Find where the given text appears and provide that cell's center as (X, Y) coordinate. 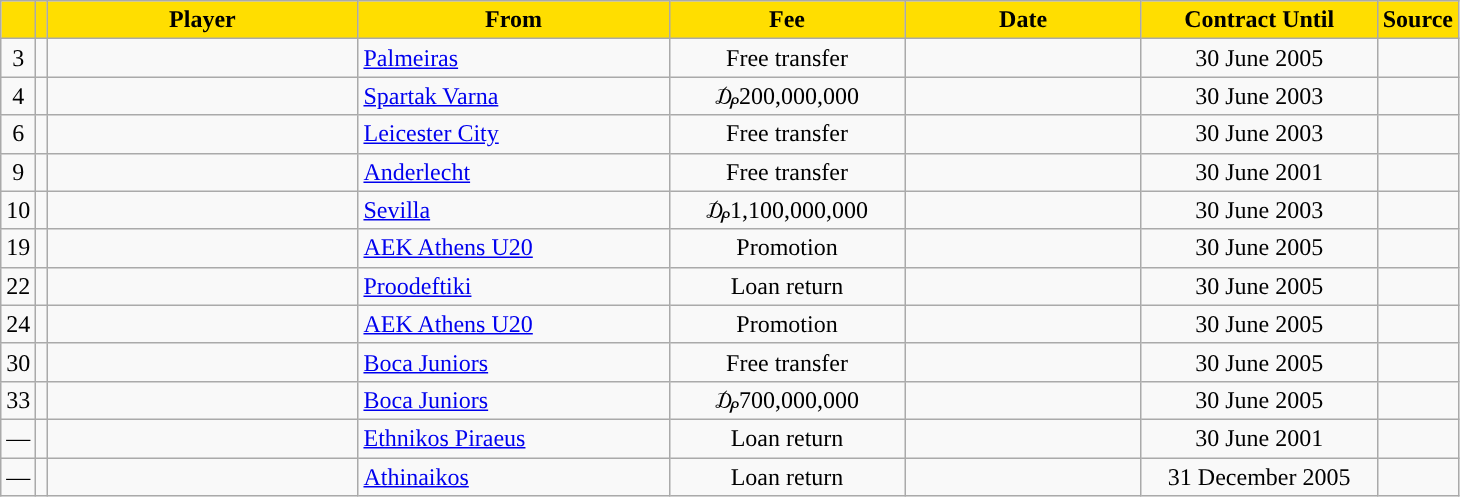
Athinaikos (514, 477)
Player (202, 20)
6 (18, 134)
9 (18, 172)
10 (18, 210)
₯200,000,000 (787, 96)
30 (18, 362)
Palmeiras (514, 58)
Anderlecht (514, 172)
Ethnikos Piraeus (514, 438)
24 (18, 324)
19 (18, 248)
Spartak Varna (514, 96)
4 (18, 96)
Source (1418, 20)
₯1,100,000,000 (787, 210)
Fee (787, 20)
From (514, 20)
31 December 2005 (1259, 477)
Proodeftiki (514, 286)
₯700,000,000 (787, 400)
33 (18, 400)
Date (1023, 20)
Leicester City (514, 134)
3 (18, 58)
Contract Until (1259, 20)
Sevilla (514, 210)
22 (18, 286)
